Extract the [x, y] coordinate from the center of the cell holding the provided text.  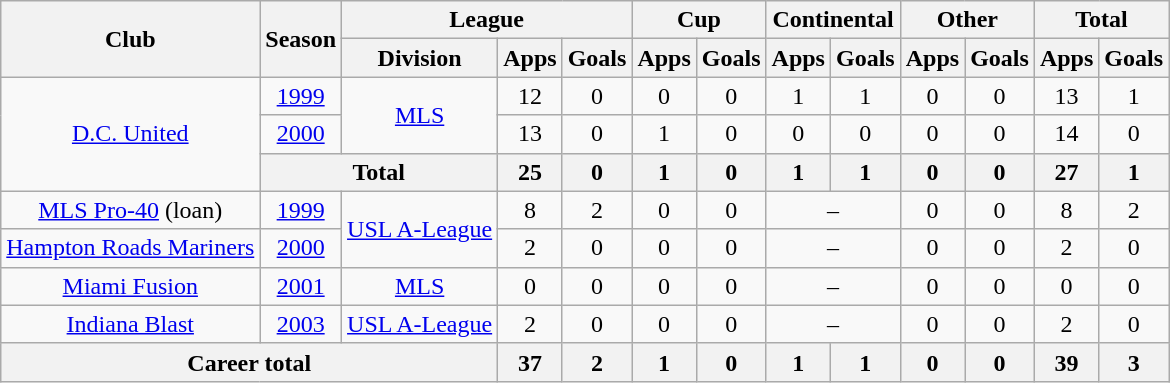
37 [530, 362]
2003 [301, 324]
27 [1066, 172]
Indiana Blast [130, 324]
Club [130, 39]
Continental [833, 20]
Miami Fusion [130, 286]
Other [967, 20]
12 [530, 96]
14 [1066, 134]
39 [1066, 362]
2001 [301, 286]
Season [301, 39]
3 [1134, 362]
League [487, 20]
Career total [250, 362]
Division [420, 58]
25 [530, 172]
Hampton Roads Mariners [130, 248]
Cup [699, 20]
D.C. United [130, 134]
MLS Pro-40 (loan) [130, 210]
